Return the [x, y] coordinate for the center point of the cell that contains the specified text.  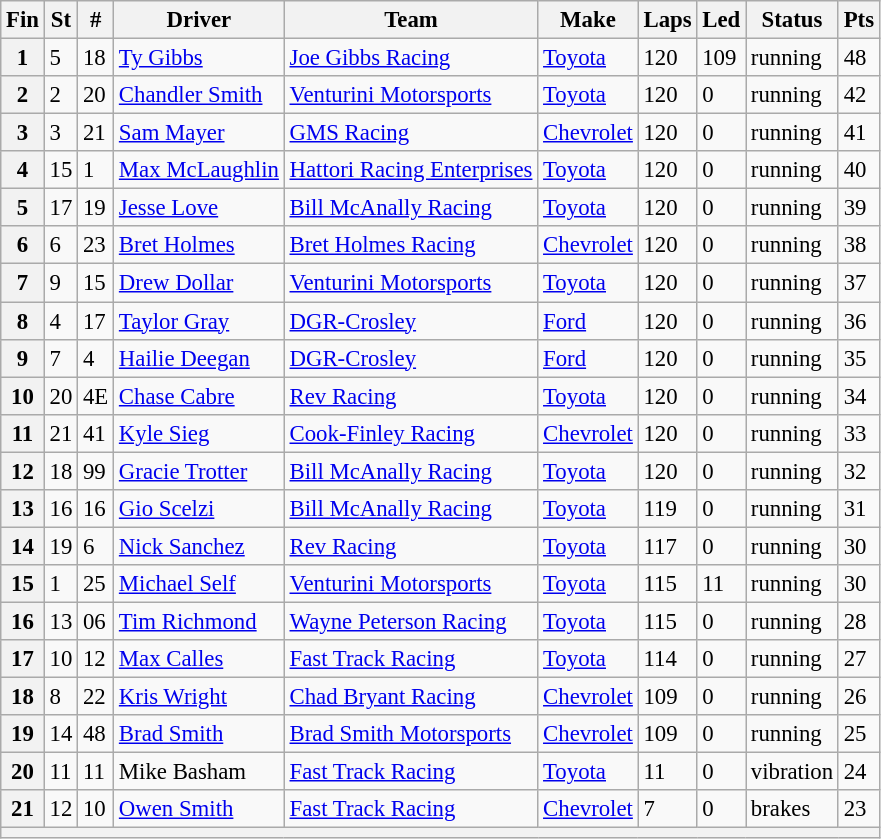
Chase Cabre [200, 396]
vibration [792, 772]
Chandler Smith [200, 95]
Led [722, 20]
Team [411, 20]
40 [858, 170]
Chad Bryant Racing [411, 697]
28 [858, 621]
33 [858, 433]
42 [858, 95]
99 [96, 471]
Drew Dollar [200, 283]
Tim Richmond [200, 621]
22 [96, 697]
Jesse Love [200, 208]
Max McLaughlin [200, 170]
Hattori Racing Enterprises [411, 170]
Gracie Trotter [200, 471]
Driver [200, 20]
Fin [23, 20]
Bret Holmes Racing [411, 245]
32 [858, 471]
06 [96, 621]
GMS Racing [411, 133]
Status [792, 20]
# [96, 20]
31 [858, 509]
Gio Scelzi [200, 509]
Max Calles [200, 659]
St [60, 20]
26 [858, 697]
35 [858, 358]
Cook-Finley Racing [411, 433]
Pts [858, 20]
brakes [792, 809]
Laps [668, 20]
Sam Mayer [200, 133]
117 [668, 546]
Wayne Peterson Racing [411, 621]
Owen Smith [200, 809]
Hailie Deegan [200, 358]
Bret Holmes [200, 245]
Make [588, 20]
36 [858, 321]
24 [858, 772]
Brad Smith Motorsports [411, 734]
27 [858, 659]
4E [96, 396]
37 [858, 283]
Mike Basham [200, 772]
Michael Self [200, 584]
Kyle Sieg [200, 433]
Ty Gibbs [200, 58]
Taylor Gray [200, 321]
Nick Sanchez [200, 546]
39 [858, 208]
119 [668, 509]
Joe Gibbs Racing [411, 58]
Kris Wright [200, 697]
114 [668, 659]
34 [858, 396]
38 [858, 245]
Brad Smith [200, 734]
